Scan for the cell matching the given text and deliver its [X, Y] coordinate at center. 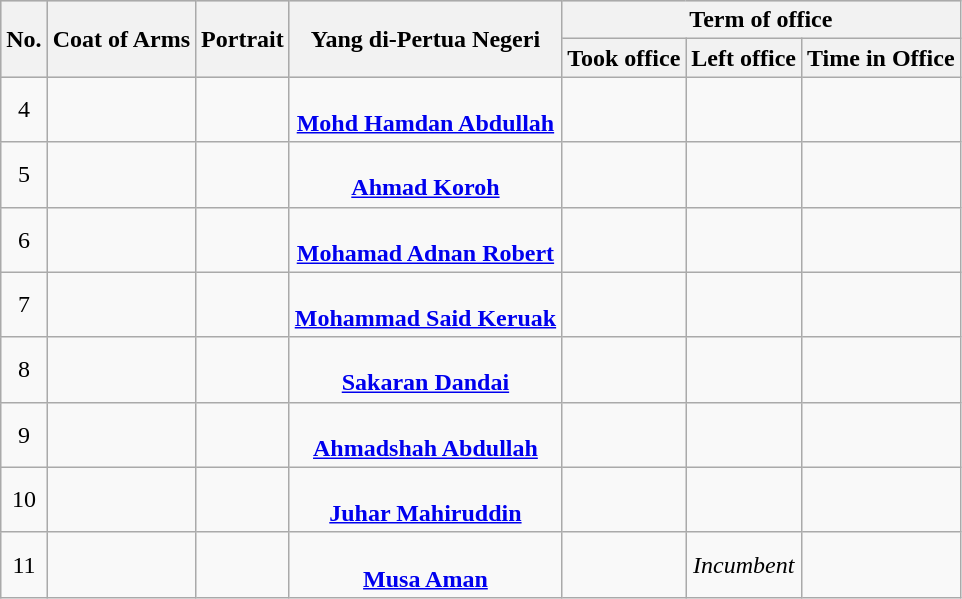
7 [24, 304]
Time in Office [880, 58]
4 [24, 110]
Juhar Mahiruddin [425, 500]
Ahmad Koroh [425, 174]
9 [24, 434]
Took office [624, 58]
Left office [744, 58]
8 [24, 370]
Incumbent [744, 564]
6 [24, 240]
No. [24, 39]
Yang di-Pertua Negeri [425, 39]
Mohammad Said Keruak [425, 304]
Mohd Hamdan Abdullah [425, 110]
11 [24, 564]
10 [24, 500]
Coat of Arms [121, 39]
Sakaran Dandai [425, 370]
Musa Aman [425, 564]
5 [24, 174]
Mohamad Adnan Robert [425, 240]
Ahmadshah Abdullah [425, 434]
Portrait [243, 39]
Term of office [761, 20]
